Pinpoint the cell where the given text exists, returning its [x, y] midpoint coordinate. 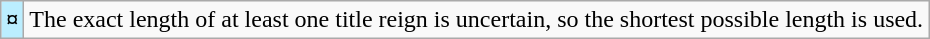
The exact length of at least one title reign is uncertain, so the shortest possible length is used. [476, 20]
¤ [12, 20]
